Detect which cell encompasses the target text, then output its [X, Y] center coordinate. 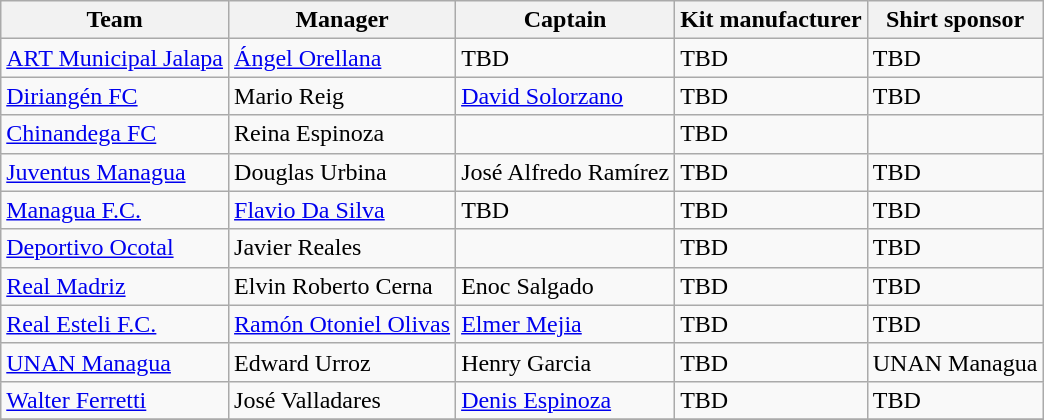
Chinandega FC [115, 134]
Captain [566, 20]
Real Esteli F.C. [115, 324]
Denis Espinoza [566, 400]
Douglas Urbina [342, 172]
Flavio Da Silva [342, 210]
Managua F.C. [115, 210]
Elmer Mejia [566, 324]
Javier Reales [342, 248]
David Solorzano [566, 96]
Ángel Orellana [342, 58]
José Alfredo Ramírez [566, 172]
Kit manufacturer [772, 20]
Walter Ferretti [115, 400]
Mario Reig [342, 96]
Manager [342, 20]
Diriangén FC [115, 96]
Team [115, 20]
Edward Urroz [342, 362]
Shirt sponsor [955, 20]
Juventus Managua [115, 172]
Enoc Salgado [566, 286]
José Valladares [342, 400]
Ramón Otoniel Olivas [342, 324]
Deportivo Ocotal [115, 248]
Real Madriz [115, 286]
Henry Garcia [566, 362]
Elvin Roberto Cerna [342, 286]
Reina Espinoza [342, 134]
ART Municipal Jalapa [115, 58]
